Locate the cell with the specified text and output its [X, Y] center coordinate. 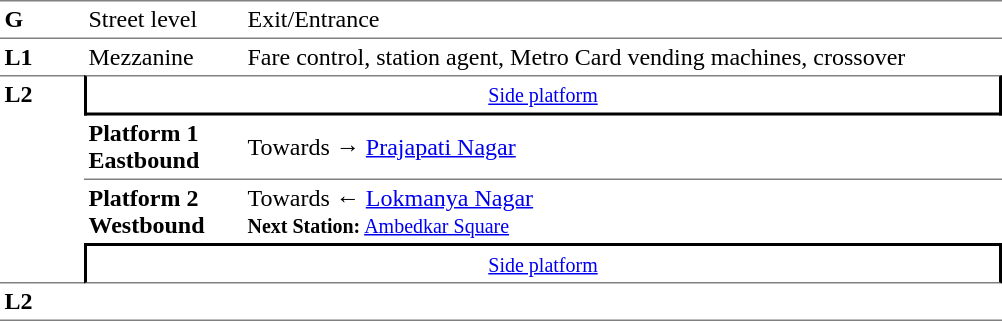
Mezzanine [164, 57]
Street level [164, 20]
Towards → Prajapati Nagar [622, 148]
Exit/Entrance [622, 20]
Platform 1Eastbound [164, 148]
Platform 2Westbound [164, 212]
G [42, 20]
Fare control, station agent, Metro Card vending machines, crossover [622, 57]
Towards ← Lokmanya NagarNext Station: Ambedkar Square [622, 212]
L2 [42, 179]
L1 [42, 57]
